Output the [X, Y] coordinate of the center of the cell containing the given text.  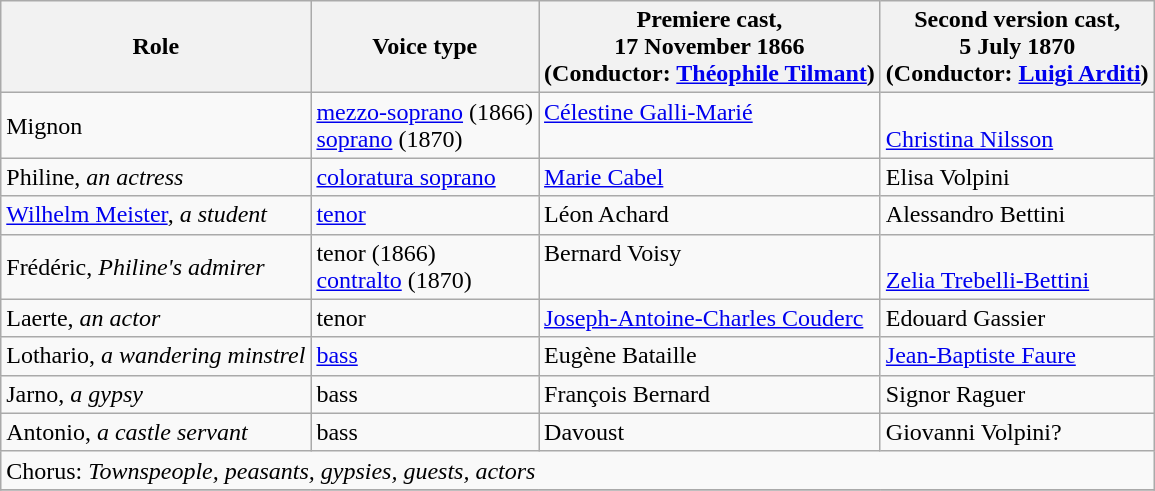
Voice type [425, 47]
Edouard Gassier [1017, 318]
Christina Nilsson [1017, 126]
Wilhelm Meister, a student [156, 215]
Jean-Baptiste Faure [1017, 356]
Chorus: Townspeople, peasants, gypsies, guests, actors [578, 470]
Laerte, an actor [156, 318]
Frédéric, Philine's admirer [156, 266]
François Bernard [710, 394]
Antonio, a castle servant [156, 432]
Bernard Voisy [710, 266]
Alessandro Bettini [1017, 215]
Role [156, 47]
Premiere cast,17 November 1866(Conductor: Théophile Tilmant) [710, 47]
Philine, an actress [156, 177]
Davoust [710, 432]
Lothario, a wandering minstrel [156, 356]
coloratura soprano [425, 177]
Second version cast,5 July 1870(Conductor: Luigi Arditi) [1017, 47]
Jarno, a gypsy [156, 394]
Marie Cabel [710, 177]
Elisa Volpini [1017, 177]
Célestine Galli-Marié [710, 126]
Mignon [156, 126]
Joseph-Antoine-Charles Couderc [710, 318]
mezzo-soprano (1866) soprano (1870) [425, 126]
Eugène Bataille [710, 356]
Zelia Trebelli-Bettini [1017, 266]
Signor Raguer [1017, 394]
Giovanni Volpini? [1017, 432]
tenor (1866) contralto (1870) [425, 266]
Léon Achard [710, 215]
